For the text-containing cell, return its midpoint in (X, Y) coordinate format. 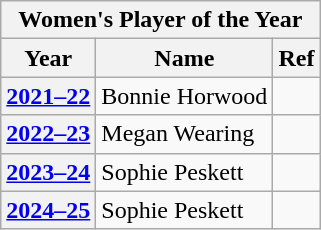
Year (48, 58)
Ref (296, 58)
2024–25 (48, 210)
Women's Player of the Year (160, 20)
2021–22 (48, 96)
2022–23 (48, 134)
Megan Wearing (184, 134)
Bonnie Horwood (184, 96)
Name (184, 58)
2023–24 (48, 172)
